Scan for the cell matching the given text and deliver its [x, y] coordinate at center. 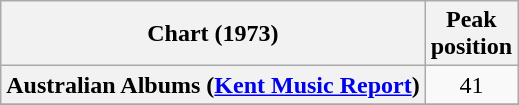
Chart (1973) [213, 34]
Peakposition [471, 34]
Australian Albums (Kent Music Report) [213, 85]
41 [471, 85]
